Determine the [x, y] coordinate at the center of the cell enclosing the given text.  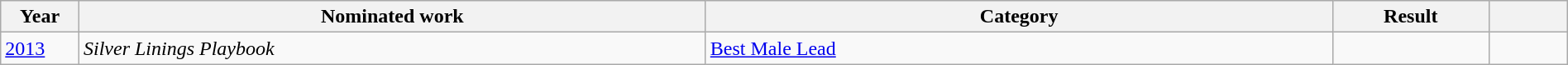
Nominated work [392, 17]
Silver Linings Playbook [392, 48]
Category [1019, 17]
Result [1411, 17]
Year [40, 17]
2013 [40, 48]
Best Male Lead [1019, 48]
